Capture the cell that displays the provided text and extract its [x, y] central coordinate. 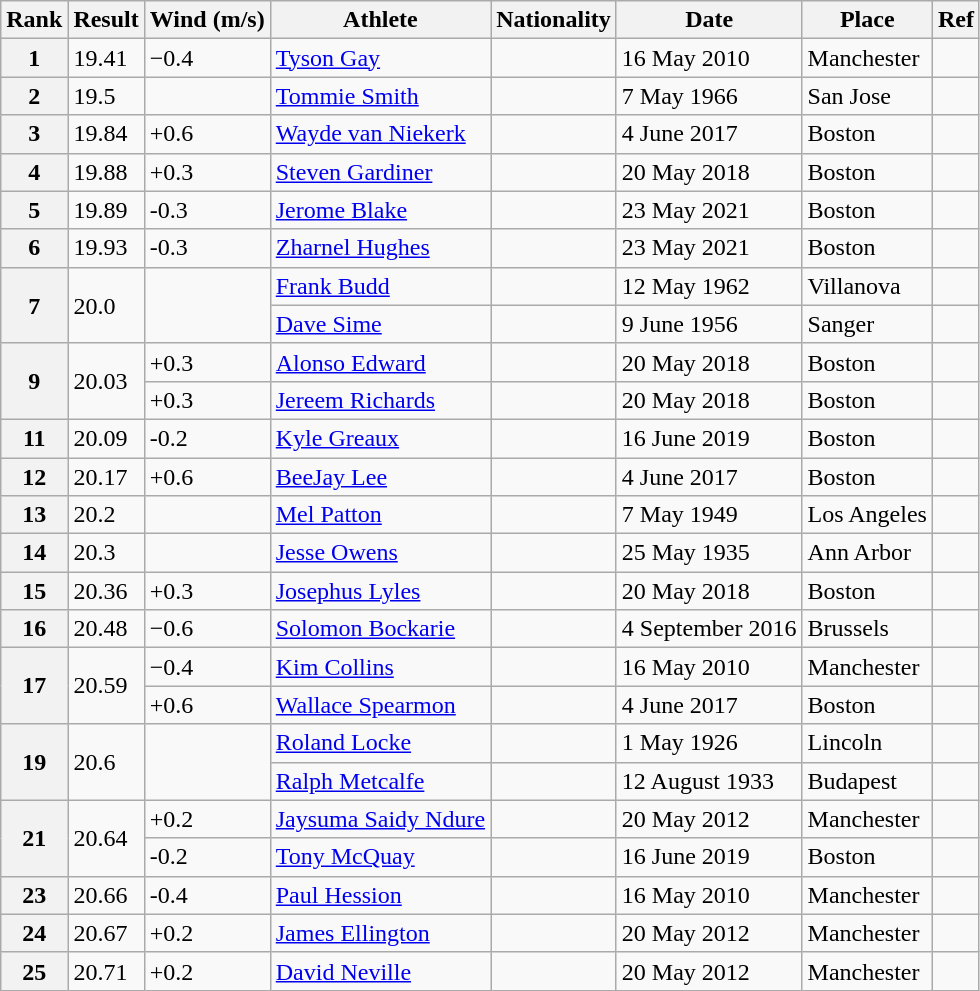
19.5 [106, 96]
Brussels [867, 629]
20.17 [106, 477]
7 May 1949 [709, 515]
25 May 1935 [709, 553]
23 [34, 895]
Wallace Spearmon [380, 705]
14 [34, 553]
3 [34, 134]
20.03 [106, 381]
Budapest [867, 781]
20.67 [106, 933]
19 [34, 762]
Tommie Smith [380, 96]
Tony McQuay [380, 857]
Wayde van Niekerk [380, 134]
19.88 [106, 172]
Dave Sime [380, 324]
11 [34, 438]
Steven Gardiner [380, 172]
Jereem Richards [380, 400]
2 [34, 96]
12 August 1933 [709, 781]
Villanova [867, 286]
Ann Arbor [867, 553]
25 [34, 971]
20.66 [106, 895]
Zharnel Hughes [380, 248]
4 September 2016 [709, 629]
Roland Locke [380, 743]
1 May 1926 [709, 743]
Ralph Metcalfe [380, 781]
Kyle Greaux [380, 438]
Kim Collins [380, 667]
-0.4 [207, 895]
1 [34, 58]
BeeJay Lee [380, 477]
20.0 [106, 305]
20.48 [106, 629]
David Neville [380, 971]
20.09 [106, 438]
12 May 1962 [709, 286]
Sanger [867, 324]
24 [34, 933]
20.6 [106, 762]
21 [34, 838]
Jaysuma Saidy Ndure [380, 819]
13 [34, 515]
Place [867, 20]
Jesse Owens [380, 553]
20.64 [106, 838]
Tyson Gay [380, 58]
20.71 [106, 971]
Wind (m/s) [207, 20]
12 [34, 477]
5 [34, 210]
Paul Hession [380, 895]
Alonso Edward [380, 362]
20.59 [106, 686]
19.89 [106, 210]
16 [34, 629]
Mel Patton [380, 515]
Lincoln [867, 743]
Nationality [554, 20]
7 [34, 305]
20.2 [106, 515]
James Ellington [380, 933]
Ref [956, 20]
19.84 [106, 134]
17 [34, 686]
20.36 [106, 591]
Athlete [380, 20]
7 May 1966 [709, 96]
9 [34, 381]
San Jose [867, 96]
Frank Budd [380, 286]
Date [709, 20]
Solomon Bockarie [380, 629]
15 [34, 591]
19.93 [106, 248]
Josephus Lyles [380, 591]
4 [34, 172]
6 [34, 248]
9 June 1956 [709, 324]
Result [106, 20]
19.41 [106, 58]
−0.6 [207, 629]
20.3 [106, 553]
Rank [34, 20]
Los Angeles [867, 515]
Jerome Blake [380, 210]
